Identify which cell holds the provided text, then report its (X, Y) central coordinate. 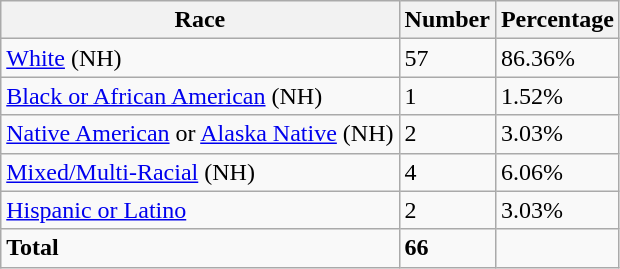
Race (200, 20)
Percentage (557, 20)
4 (447, 172)
Number (447, 20)
Mixed/Multi-Racial (NH) (200, 172)
6.06% (557, 172)
1.52% (557, 96)
Total (200, 248)
Native American or Alaska Native (NH) (200, 134)
66 (447, 248)
1 (447, 96)
57 (447, 58)
Black or African American (NH) (200, 96)
86.36% (557, 58)
White (NH) (200, 58)
Hispanic or Latino (200, 210)
